Locate the cell with the specified text and output its [X, Y] center coordinate. 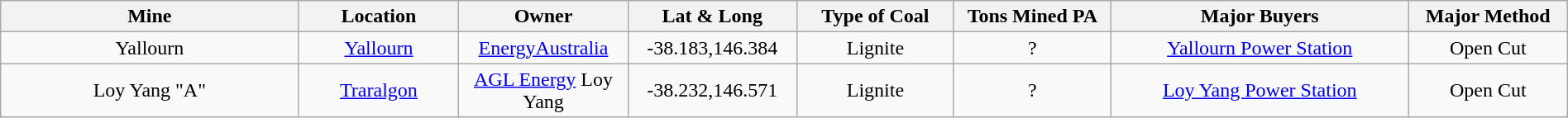
EnergyAustralia [543, 48]
Location [379, 17]
Loy Yang Power Station [1260, 91]
Lat & Long [712, 17]
Traralgon [379, 91]
Yallourn Power Station [1260, 48]
-38.183,146.384 [712, 48]
AGL Energy Loy Yang [543, 91]
Mine [150, 17]
Tons Mined PA [1032, 17]
Owner [543, 17]
Loy Yang "A" [150, 91]
Major Buyers [1260, 17]
Major Method [1488, 17]
Type of Coal [875, 17]
-38.232,146.571 [712, 91]
